Scan for the cell matching the given text and deliver its (x, y) coordinate at center. 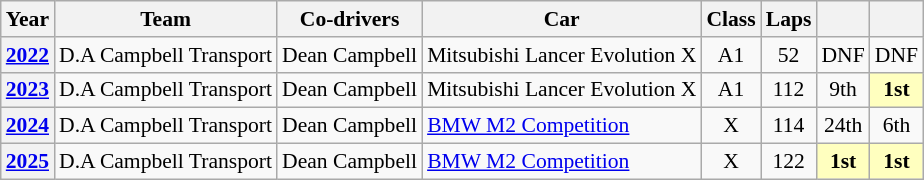
24th (842, 126)
2023 (28, 90)
Class (730, 19)
Team (166, 19)
Car (562, 19)
Co-drivers (350, 19)
112 (789, 90)
Laps (789, 19)
2022 (28, 55)
6th (896, 126)
122 (789, 162)
Year (28, 19)
2024 (28, 126)
52 (789, 55)
2025 (28, 162)
114 (789, 126)
9th (842, 90)
